Provide the (X, Y) coordinate of the cell's center where the given text is located.  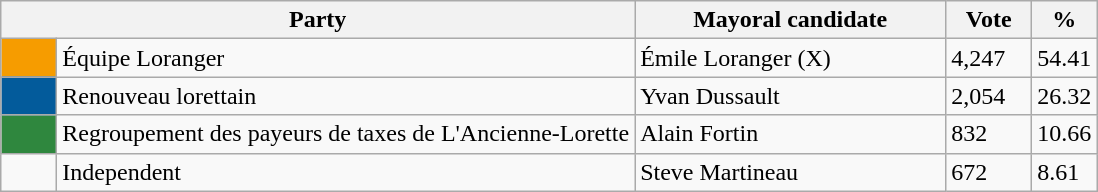
Yvan Dussault (790, 96)
672 (989, 172)
Alain Fortin (790, 134)
8.61 (1064, 172)
Vote (989, 20)
% (1064, 20)
4,247 (989, 58)
2,054 (989, 96)
54.41 (1064, 58)
Mayoral candidate (790, 20)
Émile Loranger (X) (790, 58)
10.66 (1064, 134)
Independent (346, 172)
Regroupement des payeurs de taxes de L'Ancienne-Lorette (346, 134)
Steve Martineau (790, 172)
Renouveau lorettain (346, 96)
Party (318, 20)
26.32 (1064, 96)
832 (989, 134)
Équipe Loranger (346, 58)
